Provide the (x, y) coordinate of the cell's center where the given text is located.  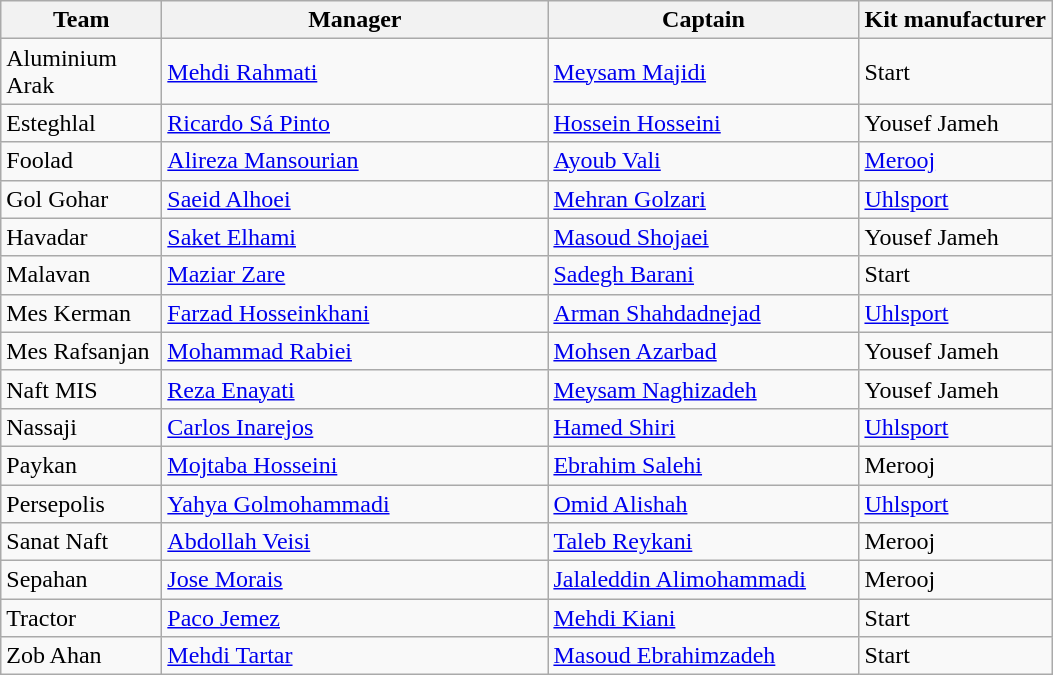
Naft MIS (82, 389)
Hamed Shiri (704, 427)
Kit manufacturer (956, 20)
Paco Jemez (355, 618)
Meysam Majidi (704, 72)
Alireza Mansourian (355, 161)
Masoud Shojaei (704, 237)
Arman Shahdadnejad (704, 313)
Ricardo Sá Pinto (355, 123)
Gol Gohar (82, 199)
Ayoub Vali (704, 161)
Foolad (82, 161)
Mehdi Tartar (355, 656)
Hossein Hosseini (704, 123)
Nassaji (82, 427)
Saket Elhami (355, 237)
Sanat Naft (82, 542)
Persepolis (82, 503)
Yahya Golmohammadi (355, 503)
Jose Morais (355, 580)
Farzad Hosseinkhani (355, 313)
Mes Rafsanjan (82, 351)
Aluminium Arak (82, 72)
Paykan (82, 465)
Masoud Ebrahimzadeh (704, 656)
Mehdi Rahmati (355, 72)
Captain (704, 20)
Taleb Reykani (704, 542)
Mehran Golzari (704, 199)
Sepahan (82, 580)
Mehdi Kiani (704, 618)
Mes Kerman (82, 313)
Mohsen Azarbad (704, 351)
Manager (355, 20)
Ebrahim Salehi (704, 465)
Tractor (82, 618)
Meysam Naghizadeh (704, 389)
Maziar Zare (355, 275)
Saeid Alhoei (355, 199)
Esteghlal (82, 123)
Malavan (82, 275)
Abdollah Veisi (355, 542)
Team (82, 20)
Zob Ahan (82, 656)
Mojtaba Hosseini (355, 465)
Jalaleddin Alimohammadi (704, 580)
Havadar (82, 237)
Reza Enayati (355, 389)
Mohammad Rabiei (355, 351)
Omid Alishah (704, 503)
Sadegh Barani (704, 275)
Carlos Inarejos (355, 427)
